Scan for the cell matching the given text and deliver its (x, y) coordinate at center. 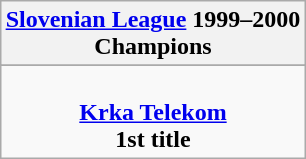
Slovenian League 1999–2000Champions (153, 34)
Krka Telekom1st title (153, 112)
